Locate the cell with the specified text and output its (X, Y) center coordinate. 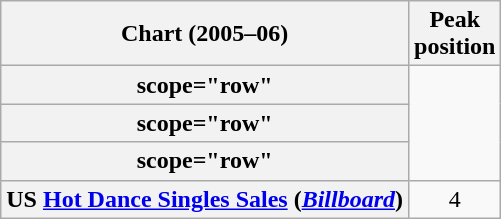
US Hot Dance Singles Sales (Billboard) (205, 199)
4 (455, 199)
Peakposition (455, 34)
Chart (2005–06) (205, 34)
